Output the [x, y] coordinate of the center of the cell containing the given text.  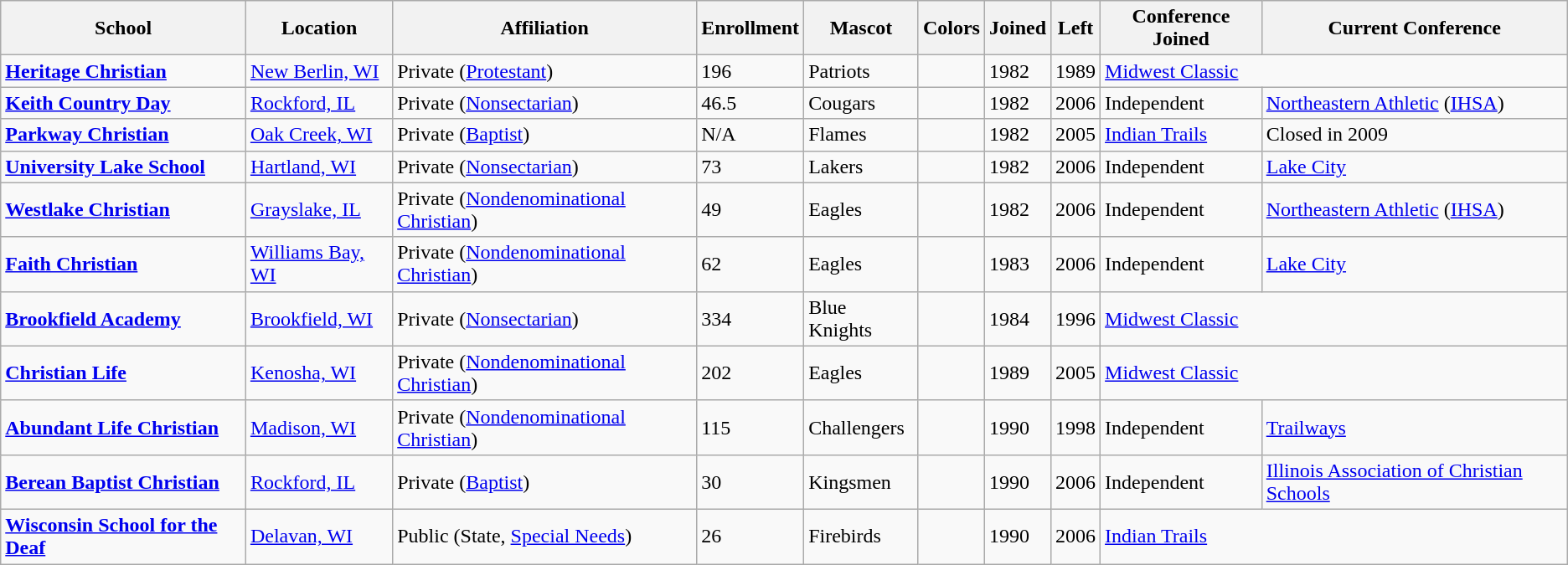
Westlake Christian [124, 209]
Wisconsin School for the Deaf [124, 536]
Joined [1017, 28]
Challengers [861, 427]
Oak Creek, WI [318, 135]
Current Conference [1414, 28]
Abundant Life Christian [124, 427]
46.5 [750, 103]
Grayslake, IL [318, 209]
334 [750, 318]
Brookfield Academy [124, 318]
Colors [952, 28]
Lakers [861, 167]
Public (State, Special Needs) [544, 536]
New Berlin, WI [318, 71]
Kingsmen [861, 482]
49 [750, 209]
Patriots [861, 71]
Conference Joined [1181, 28]
1998 [1075, 427]
Private (Protestant) [544, 71]
Trailways [1414, 427]
Berean Baptist Christian [124, 482]
Madison, WI [318, 427]
Delavan, WI [318, 536]
115 [750, 427]
73 [750, 167]
Cougars [861, 103]
196 [750, 71]
Location [318, 28]
Flames [861, 135]
62 [750, 265]
Christian Life [124, 373]
30 [750, 482]
Faith Christian [124, 265]
Blue Knights [861, 318]
Illinois Association of Christian Schools [1414, 482]
School [124, 28]
1996 [1075, 318]
Affiliation [544, 28]
N/A [750, 135]
Parkway Christian [124, 135]
Heritage Christian [124, 71]
Williams Bay, WI [318, 265]
1984 [1017, 318]
Left [1075, 28]
26 [750, 536]
1983 [1017, 265]
Enrollment [750, 28]
Keith Country Day [124, 103]
202 [750, 373]
Mascot [861, 28]
Firebirds [861, 536]
University Lake School [124, 167]
Brookfield, WI [318, 318]
Closed in 2009 [1414, 135]
Hartland, WI [318, 167]
Kenosha, WI [318, 373]
